Scan for the cell matching the given text and deliver its (x, y) coordinate at center. 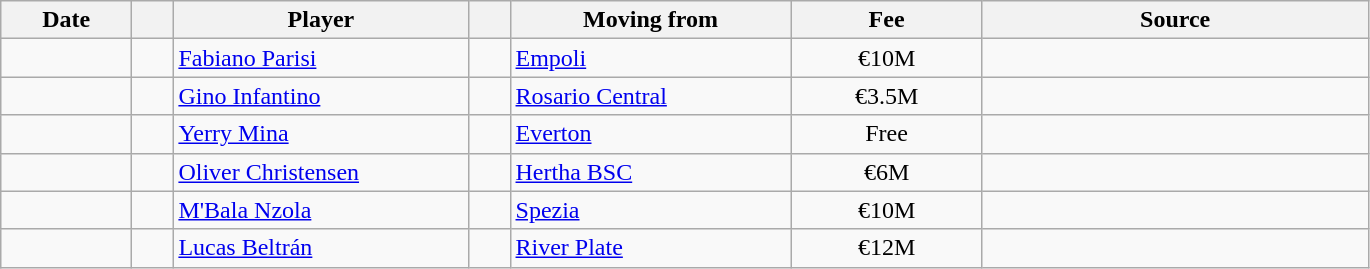
Spezia (650, 210)
€12M (886, 248)
Oliver Christensen (321, 172)
Lucas Beltrán (321, 248)
M'Bala Nzola (321, 210)
Everton (650, 134)
Date (66, 20)
Hertha BSC (650, 172)
Fabiano Parisi (321, 58)
Gino Infantino (321, 96)
€3.5M (886, 96)
Empoli (650, 58)
Moving from (650, 20)
€6M (886, 172)
River Plate (650, 248)
Source (1175, 20)
Free (886, 134)
Fee (886, 20)
Player (321, 20)
Rosario Central (650, 96)
Yerry Mina (321, 134)
